Return (X, Y) of the center of cell containing provided text 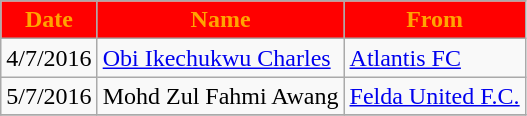
Atlantis FC (434, 58)
5/7/2016 (49, 96)
Name (220, 20)
Felda United F.C. (434, 96)
4/7/2016 (49, 58)
Obi Ikechukwu Charles (220, 58)
From (434, 20)
Mohd Zul Fahmi Awang (220, 96)
Date (49, 20)
